Extract the [x, y] coordinate from the center of the cell holding the provided text.  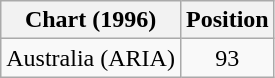
Chart (1996) [91, 20]
Position [227, 20]
93 [227, 58]
Australia (ARIA) [91, 58]
